Scan for the cell matching the given text and deliver its (x, y) coordinate at center. 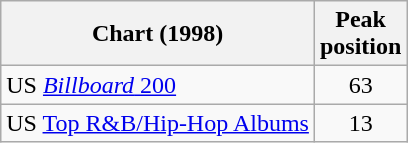
US Top R&B/Hip-Hop Albums (158, 123)
Chart (1998) (158, 34)
US Billboard 200 (158, 85)
13 (360, 123)
63 (360, 85)
Peakposition (360, 34)
